Detect which cell encompasses the target text, then output its (X, Y) center coordinate. 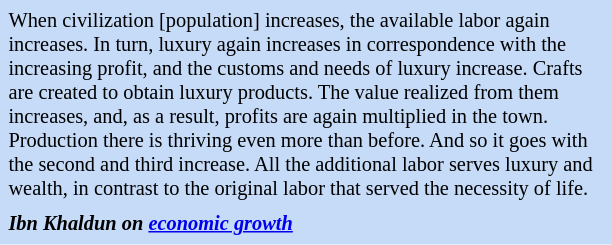
Ibn Khaldun on economic growth (306, 224)
